Output the [X, Y] coordinate of the center of the cell containing the given text.  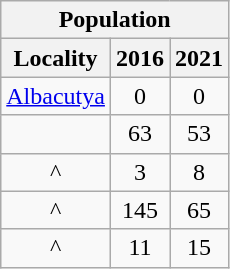
3 [140, 172]
15 [200, 248]
2016 [140, 58]
65 [200, 210]
145 [140, 210]
11 [140, 248]
53 [200, 134]
8 [200, 172]
63 [140, 134]
Locality [56, 58]
Population [115, 20]
2021 [200, 58]
Albacutya [56, 96]
